Capture the cell that displays the provided text and extract its (x, y) central coordinate. 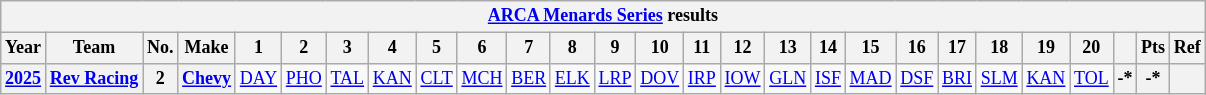
LRP (615, 78)
12 (742, 48)
No. (160, 48)
MAD (870, 78)
19 (1046, 48)
16 (917, 48)
7 (529, 48)
BER (529, 78)
Make (207, 48)
13 (788, 48)
IOW (742, 78)
TOL (1092, 78)
CLT (436, 78)
8 (572, 48)
3 (347, 48)
ARCA Menards Series results (603, 16)
PHO (304, 78)
14 (828, 48)
TAL (347, 78)
MCH (482, 78)
ELK (572, 78)
6 (482, 48)
11 (702, 48)
5 (436, 48)
Ref (1187, 48)
DAY (258, 78)
4 (392, 48)
9 (615, 48)
15 (870, 48)
IRP (702, 78)
18 (999, 48)
Rev Racing (94, 78)
Year (24, 48)
Team (94, 48)
DSF (917, 78)
10 (660, 48)
ISF (828, 78)
DOV (660, 78)
Chevy (207, 78)
20 (1092, 48)
17 (958, 48)
GLN (788, 78)
2025 (24, 78)
SLM (999, 78)
BRI (958, 78)
1 (258, 48)
Pts (1154, 48)
